Determine the (x, y) coordinate at the center of the cell enclosing the given text.  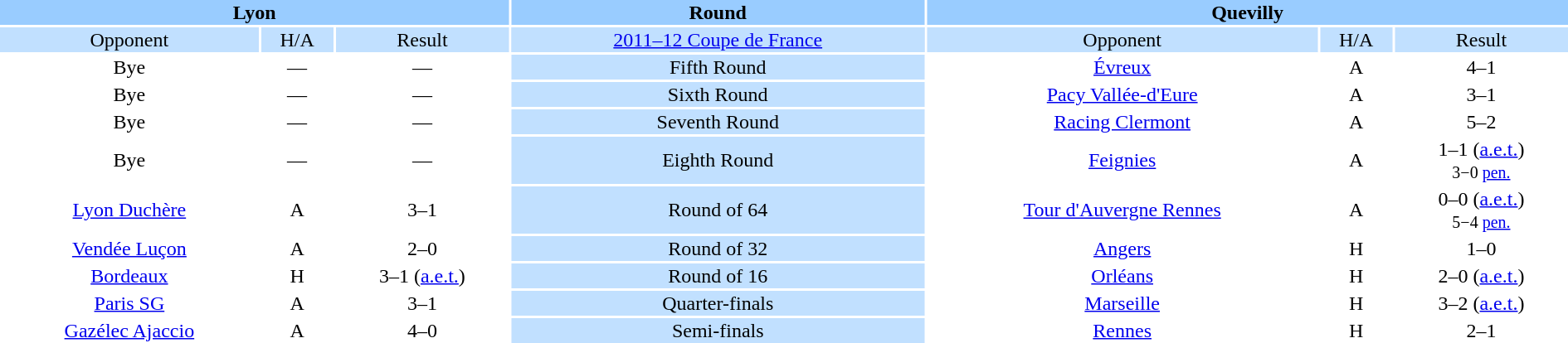
5–2 (1482, 122)
Vendée Luçon (129, 249)
Marseille (1122, 303)
3–1 (a.e.t.) (421, 276)
Fifth Round (718, 67)
Seventh Round (718, 122)
Pacy Vallée-d'Eure (1122, 94)
2–0 (421, 249)
Feignies (1122, 161)
Quarter-finals (718, 303)
Round (718, 12)
4–0 (421, 331)
Évreux (1122, 67)
Gazélec Ajaccio (129, 331)
Round of 16 (718, 276)
Orléans (1122, 276)
Paris SG (129, 303)
1–0 (1482, 249)
Sixth Round (718, 94)
2–0 (a.e.t.) (1482, 276)
2011–12 Coupe de France (718, 40)
Lyon Duchère (129, 210)
0–0 (a.e.t.) 5−4 pen. (1482, 210)
Tour d'Auvergne Rennes (1122, 210)
Racing Clermont (1122, 122)
Bordeaux (129, 276)
Rennes (1122, 331)
1–1 (a.e.t.) 3−0 pen. (1482, 161)
Round of 32 (718, 249)
2–1 (1482, 331)
Round of 64 (718, 210)
4–1 (1482, 67)
Angers (1122, 249)
Eighth Round (718, 161)
3–2 (a.e.t.) (1482, 303)
Quevilly (1248, 12)
Semi-finals (718, 331)
Lyon (254, 12)
